For the text-containing cell, return its midpoint in [X, Y] coordinate format. 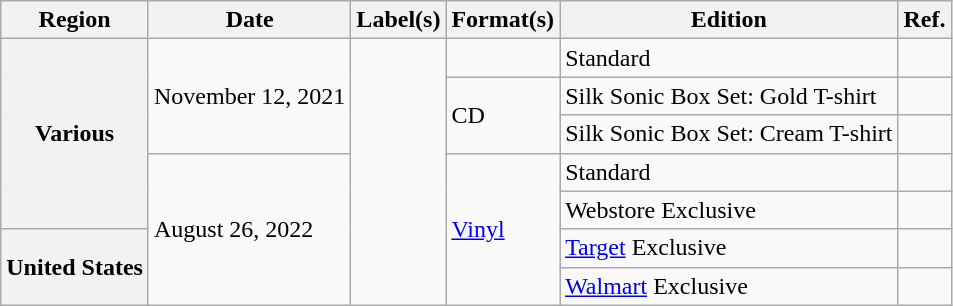
Edition [729, 20]
Region [75, 20]
Format(s) [503, 20]
United States [75, 267]
Webstore Exclusive [729, 210]
Label(s) [398, 20]
November 12, 2021 [249, 96]
August 26, 2022 [249, 229]
Silk Sonic Box Set: Cream T-shirt [729, 134]
Various [75, 134]
Ref. [924, 20]
Target Exclusive [729, 248]
Vinyl [503, 229]
CD [503, 115]
Silk Sonic Box Set: Gold T-shirt [729, 96]
Walmart Exclusive [729, 286]
Date [249, 20]
